Extract the (x, y) coordinate from the center of the cell holding the provided text.  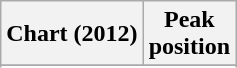
Peakposition (189, 34)
Chart (2012) (72, 34)
